Extract the [X, Y] coordinate from the center of the cell holding the provided text.  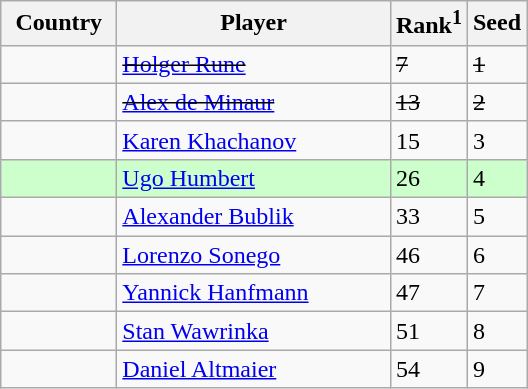
Ugo Humbert [254, 178]
Alexander Bublik [254, 217]
Holger Rune [254, 64]
Daniel Altmaier [254, 369]
Alex de Minaur [254, 102]
1 [496, 64]
Rank1 [428, 24]
Country [59, 24]
Stan Wawrinka [254, 331]
47 [428, 293]
6 [496, 255]
Player [254, 24]
15 [428, 140]
13 [428, 102]
3 [496, 140]
Yannick Hanfmann [254, 293]
26 [428, 178]
4 [496, 178]
46 [428, 255]
Lorenzo Sonego [254, 255]
8 [496, 331]
9 [496, 369]
54 [428, 369]
Seed [496, 24]
33 [428, 217]
2 [496, 102]
51 [428, 331]
Karen Khachanov [254, 140]
5 [496, 217]
